Find where the given text appears and provide that cell's center as [X, Y] coordinate. 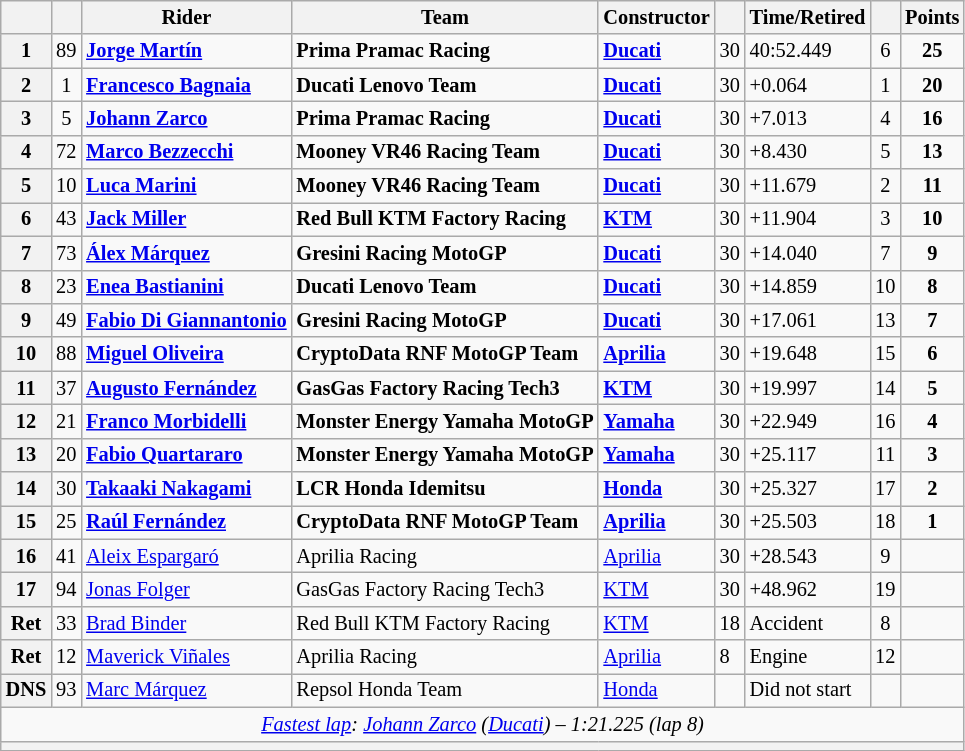
+22.949 [808, 421]
Marc Márquez [186, 690]
Fabio Quartararo [186, 455]
33 [66, 623]
+25.117 [808, 455]
+11.679 [808, 186]
88 [66, 354]
Fastest lap: Johann Zarco (Ducati) – 1:21.225 (lap 8) [483, 724]
Fabio Di Giannantonio [186, 320]
+8.430 [808, 152]
49 [66, 320]
93 [66, 690]
40:52.449 [808, 51]
72 [66, 152]
Augusto Fernández [186, 388]
Takaaki Nakagami [186, 489]
Constructor [656, 17]
Brad Binder [186, 623]
37 [66, 388]
+25.327 [808, 489]
+25.503 [808, 522]
+7.013 [808, 118]
19 [885, 589]
43 [66, 219]
Johann Zarco [186, 118]
Franco Morbidelli [186, 421]
Team [444, 17]
+14.859 [808, 287]
21 [66, 421]
Jack Miller [186, 219]
Enea Bastianini [186, 287]
+48.962 [808, 589]
Points [932, 17]
+14.040 [808, 253]
Maverick Viñales [186, 657]
Luca Marini [186, 186]
Engine [808, 657]
+19.997 [808, 388]
89 [66, 51]
Raúl Fernández [186, 522]
41 [66, 556]
Repsol Honda Team [444, 690]
Jonas Folger [186, 589]
Time/Retired [808, 17]
Francesco Bagnaia [186, 85]
73 [66, 253]
+17.061 [808, 320]
Accident [808, 623]
DNS [26, 690]
Rider [186, 17]
+28.543 [808, 556]
23 [66, 287]
Miguel Oliveira [186, 354]
94 [66, 589]
+19.648 [808, 354]
Marco Bezzecchi [186, 152]
LCR Honda Idemitsu [444, 489]
+0.064 [808, 85]
+11.904 [808, 219]
Álex Márquez [186, 253]
Aleix Espargaró [186, 556]
Did not start [808, 690]
Jorge Martín [186, 51]
